Return [X, Y] of the center of cell containing provided text 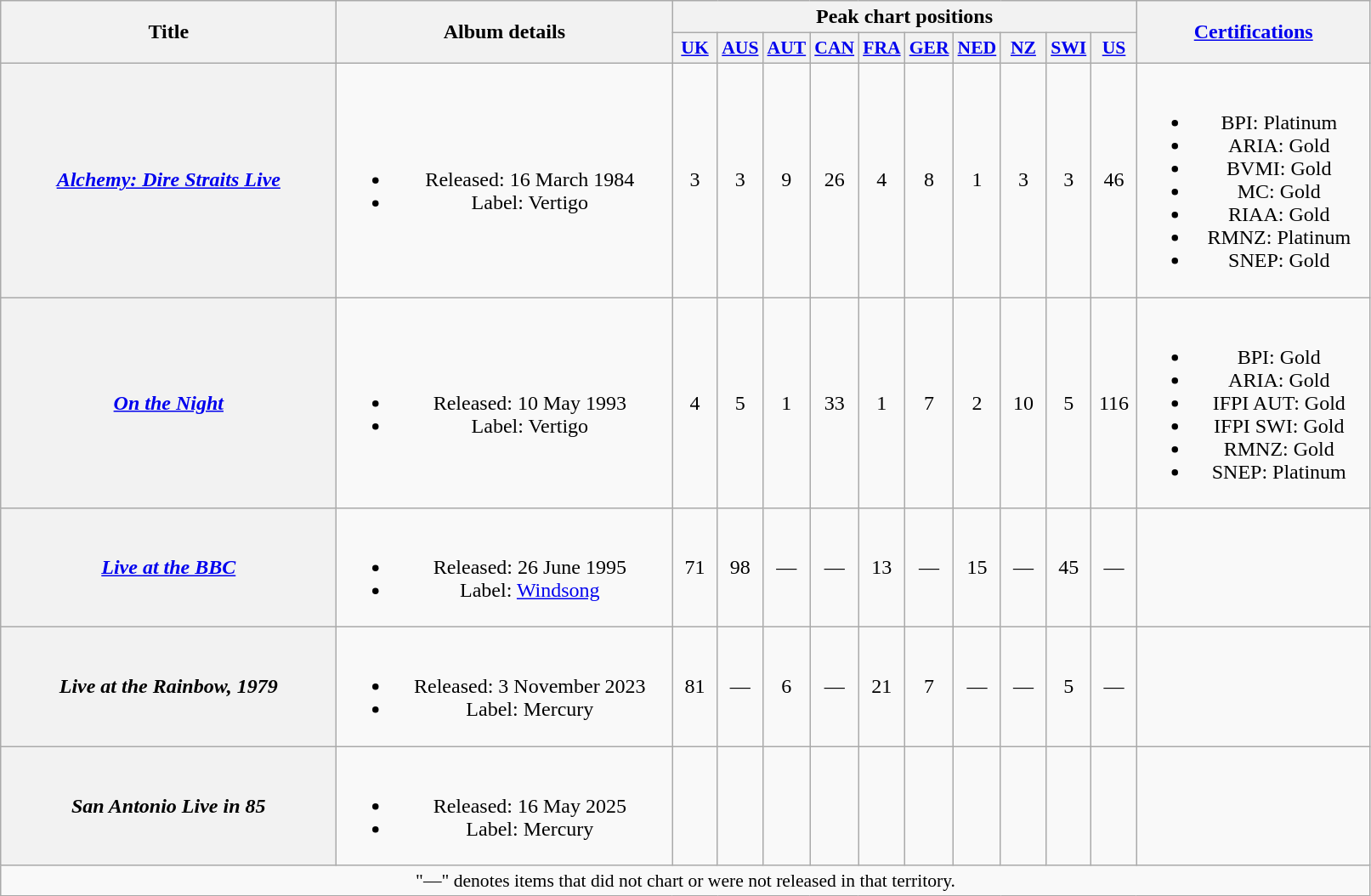
116 [1113, 403]
Album details [505, 32]
San Antonio Live in 85 [168, 806]
26 [835, 180]
US [1113, 48]
6 [787, 687]
Released: 3 November 2023Label: Mercury [505, 687]
AUT [787, 48]
Released: 26 June 1995Label: Windsong [505, 568]
NED [977, 48]
Released: 16 March 1984Label: Vertigo [505, 180]
On the Night [168, 403]
SWI [1069, 48]
98 [739, 568]
46 [1113, 180]
AUS [739, 48]
Certifications [1253, 32]
Peak chart positions [904, 17]
UK [695, 48]
BPI: GoldARIA: GoldIFPI AUT: GoldIFPI SWI: GoldRMNZ: GoldSNEP: Platinum [1253, 403]
Released: 10 May 1993Label: Vertigo [505, 403]
33 [835, 403]
Live at the Rainbow, 1979 [168, 687]
21 [881, 687]
NZ [1023, 48]
8 [930, 180]
Title [168, 32]
FRA [881, 48]
81 [695, 687]
GER [930, 48]
"—" denotes items that did not chart or were not released in that territory. [686, 881]
10 [1023, 403]
45 [1069, 568]
71 [695, 568]
9 [787, 180]
15 [977, 568]
2 [977, 403]
Alchemy: Dire Straits Live [168, 180]
Released: 16 May 2025Label: Mercury [505, 806]
CAN [835, 48]
BPI: PlatinumARIA: GoldBVMI: GoldMC: GoldRIAA: GoldRMNZ: PlatinumSNEP: Gold [1253, 180]
Live at the BBC [168, 568]
13 [881, 568]
